Find where the given text appears and provide that cell's center as [x, y] coordinate. 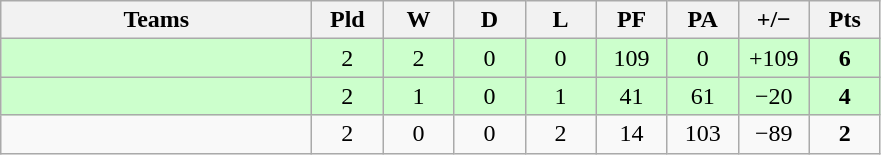
Pts [844, 20]
Teams [156, 20]
−89 [774, 134]
+109 [774, 58]
109 [632, 58]
103 [702, 134]
PF [632, 20]
6 [844, 58]
−20 [774, 96]
41 [632, 96]
D [490, 20]
14 [632, 134]
W [418, 20]
Pld [348, 20]
4 [844, 96]
61 [702, 96]
L [560, 20]
+/− [774, 20]
PA [702, 20]
